Capture the cell that displays the provided text and extract its (X, Y) central coordinate. 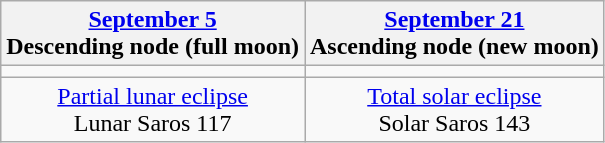
Partial lunar eclipseLunar Saros 117 (153, 110)
September 21Ascending node (new moon) (454, 34)
Total solar eclipseSolar Saros 143 (454, 110)
September 5Descending node (full moon) (153, 34)
